Determine the (X, Y) coordinate at the center of the cell enclosing the given text.  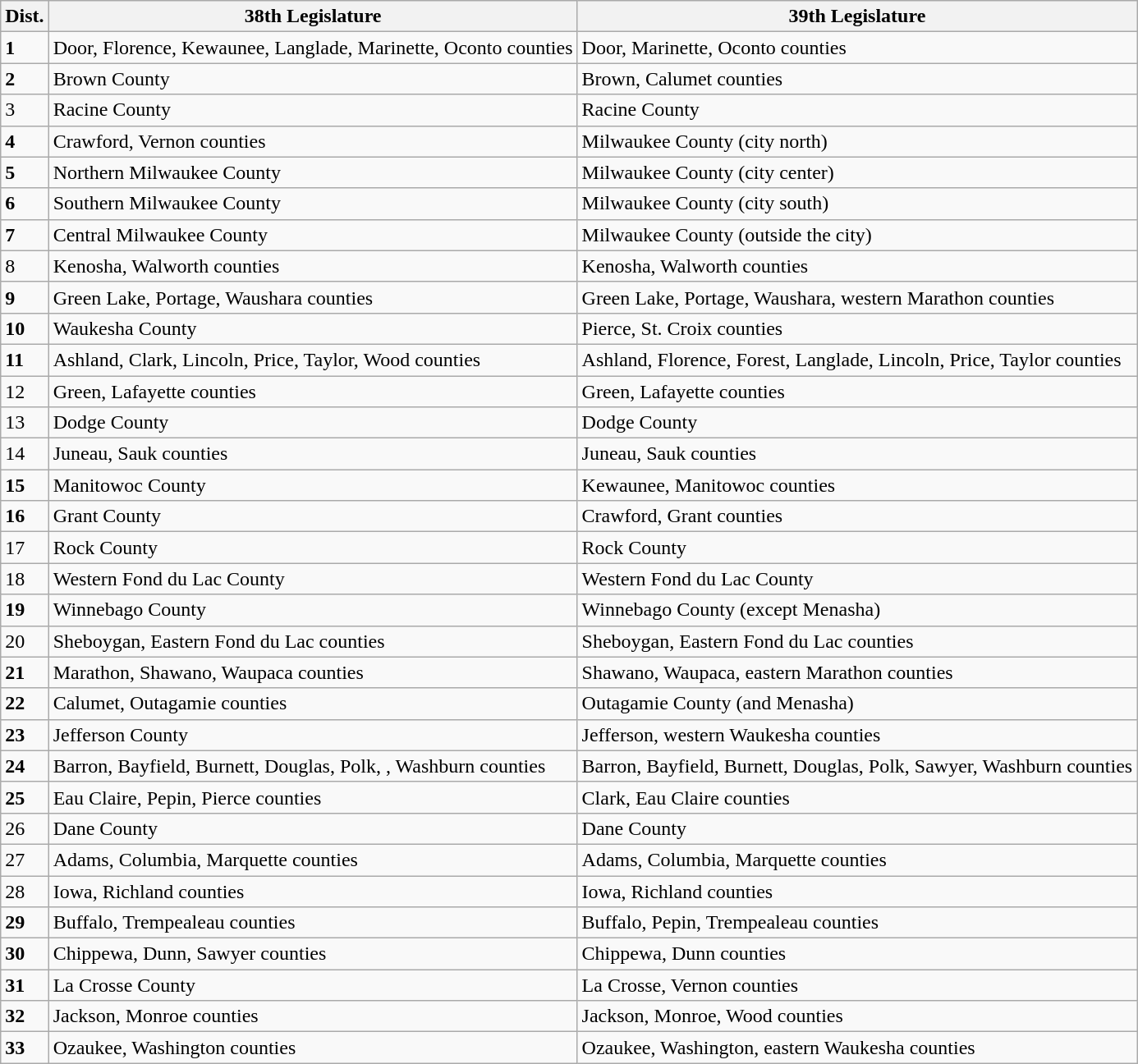
Ozaukee, Washington counties (313, 1048)
4 (25, 141)
Winnebago County (except Menasha) (857, 610)
Milwaukee County (city south) (857, 204)
Barron, Bayfield, Burnett, Douglas, Polk, , Washburn counties (313, 766)
11 (25, 360)
Door, Florence, Kewaunee, Langlade, Marinette, Oconto counties (313, 48)
24 (25, 766)
Green Lake, Portage, Waushara, western Marathon counties (857, 297)
30 (25, 954)
Brown, Calumet counties (857, 79)
32 (25, 1016)
2 (25, 79)
17 (25, 548)
31 (25, 985)
8 (25, 266)
Ashland, Clark, Lincoln, Price, Taylor, Wood counties (313, 360)
Central Milwaukee County (313, 235)
La Crosse County (313, 985)
33 (25, 1048)
38th Legislature (313, 16)
16 (25, 516)
Grant County (313, 516)
Milwaukee County (city north) (857, 141)
13 (25, 423)
28 (25, 891)
3 (25, 110)
27 (25, 860)
19 (25, 610)
12 (25, 392)
Brown County (313, 79)
39th Legislature (857, 16)
9 (25, 297)
Chippewa, Dunn, Sawyer counties (313, 954)
18 (25, 579)
Clark, Eau Claire counties (857, 797)
1 (25, 48)
6 (25, 204)
22 (25, 704)
Shawano, Waupaca, eastern Marathon counties (857, 672)
26 (25, 828)
Green Lake, Portage, Waushara counties (313, 297)
Manitowoc County (313, 485)
Crawford, Grant counties (857, 516)
Dist. (25, 16)
La Crosse, Vernon counties (857, 985)
10 (25, 328)
Buffalo, Trempealeau counties (313, 923)
Ashland, Florence, Forest, Langlade, Lincoln, Price, Taylor counties (857, 360)
Northern Milwaukee County (313, 172)
15 (25, 485)
Jackson, Monroe counties (313, 1016)
29 (25, 923)
Crawford, Vernon counties (313, 141)
Eau Claire, Pepin, Pierce counties (313, 797)
Waukesha County (313, 328)
5 (25, 172)
Kewaunee, Manitowoc counties (857, 485)
Jefferson County (313, 735)
Milwaukee County (city center) (857, 172)
Door, Marinette, Oconto counties (857, 48)
Chippewa, Dunn counties (857, 954)
Winnebago County (313, 610)
Buffalo, Pepin, Trempealeau counties (857, 923)
23 (25, 735)
20 (25, 641)
Outagamie County (and Menasha) (857, 704)
Jackson, Monroe, Wood counties (857, 1016)
Ozaukee, Washington, eastern Waukesha counties (857, 1048)
Southern Milwaukee County (313, 204)
Jefferson, western Waukesha counties (857, 735)
14 (25, 454)
Milwaukee County (outside the city) (857, 235)
25 (25, 797)
Pierce, St. Croix counties (857, 328)
Marathon, Shawano, Waupaca counties (313, 672)
Calumet, Outagamie counties (313, 704)
7 (25, 235)
Barron, Bayfield, Burnett, Douglas, Polk, Sawyer, Washburn counties (857, 766)
21 (25, 672)
